Detect which cell encompasses the target text, then output its [X, Y] center coordinate. 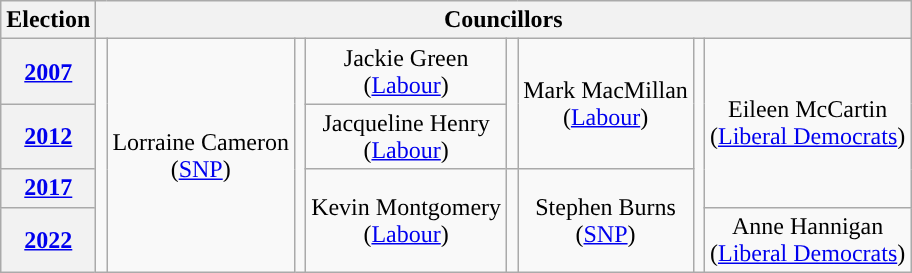
Councillors [504, 20]
Jacqueline Henry(Labour) [406, 136]
2017 [48, 188]
Stephen Burns(SNP) [606, 220]
Election [48, 20]
2007 [48, 72]
2022 [48, 240]
Jackie Green(Labour) [406, 72]
2012 [48, 136]
Lorraine Cameron(SNP) [201, 156]
Mark MacMillan(Labour) [606, 104]
Kevin Montgomery(Labour) [406, 220]
Eileen McCartin(Liberal Democrats) [807, 123]
Anne Hannigan(Liberal Democrats) [807, 240]
